Determine the [x, y] coordinate at the center of the cell enclosing the given text.  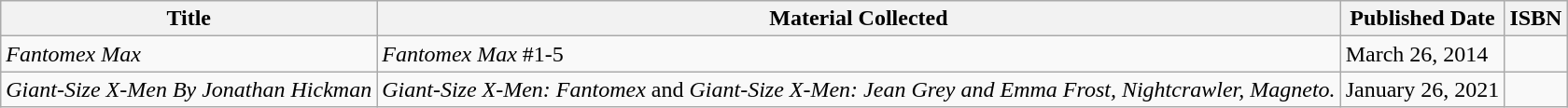
March 26, 2014 [1422, 54]
Giant-Size X-Men By Jonathan Hickman [189, 89]
Fantomex Max [189, 54]
Material Collected [859, 19]
Giant-Size X-Men: Fantomex and Giant-Size X-Men: Jean Grey and Emma Frost, Nightcrawler, Magneto. [859, 89]
Fantomex Max #1-5 [859, 54]
ISBN [1536, 19]
Title [189, 19]
Published Date [1422, 19]
January 26, 2021 [1422, 89]
